Search for the cell housing the specified text and yield its [X, Y] center coordinate. 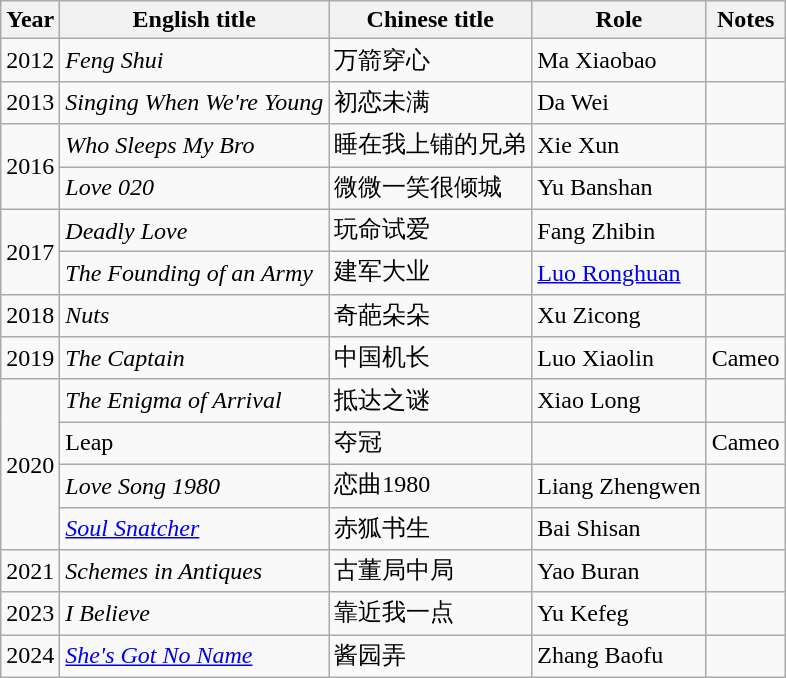
Nuts [194, 316]
2021 [30, 572]
抵达之谜 [430, 400]
Da Wei [619, 102]
The Captain [194, 358]
Love 020 [194, 188]
2016 [30, 166]
2012 [30, 60]
Leap [194, 444]
睡在我上铺的兄弟 [430, 146]
万箭穿心 [430, 60]
2024 [30, 656]
恋曲1980 [430, 486]
The Founding of an Army [194, 274]
2019 [30, 358]
酱园弄 [430, 656]
2023 [30, 614]
Chinese title [430, 20]
Yao Buran [619, 572]
建军大业 [430, 274]
2018 [30, 316]
Xiao Long [619, 400]
Yu Banshan [619, 188]
Ma Xiaobao [619, 60]
Fang Zhibin [619, 230]
English title [194, 20]
Love Song 1980 [194, 486]
Singing When We're Young [194, 102]
Notes [746, 20]
2017 [30, 252]
Feng Shui [194, 60]
The Enigma of Arrival [194, 400]
Luo Xiaolin [619, 358]
中国机长 [430, 358]
古董局中局 [430, 572]
靠近我一点 [430, 614]
Deadly Love [194, 230]
Schemes in Antiques [194, 572]
Zhang Baofu [619, 656]
Role [619, 20]
Who Sleeps My Bro [194, 146]
I Believe [194, 614]
微微一笑很倾城 [430, 188]
夺冠 [430, 444]
Luo Ronghuan [619, 274]
Xie Xun [619, 146]
Bai Shisan [619, 528]
Soul Snatcher [194, 528]
初恋未满 [430, 102]
Xu Zicong [619, 316]
赤狐书生 [430, 528]
2013 [30, 102]
2020 [30, 464]
Year [30, 20]
Yu Kefeg [619, 614]
奇葩朵朵 [430, 316]
She's Got No Name [194, 656]
Liang Zhengwen [619, 486]
玩命试爱 [430, 230]
